Identify which cell holds the provided text, then report its [x, y] central coordinate. 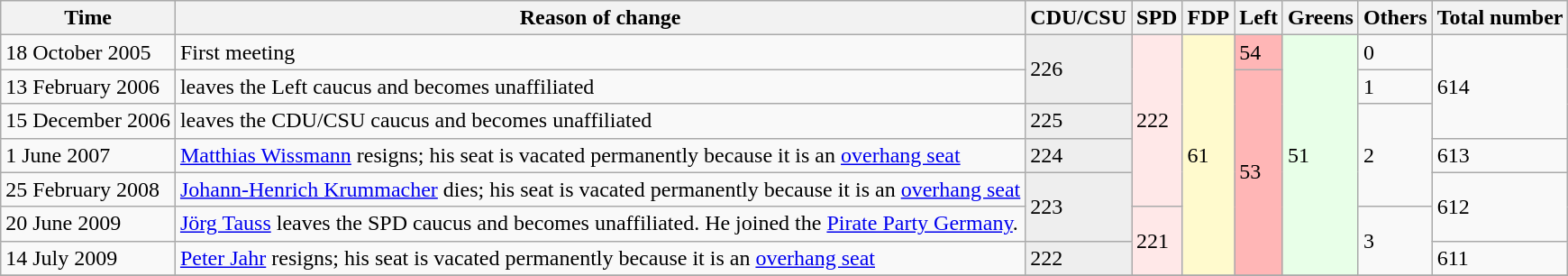
54 [1259, 52]
18 October 2005 [88, 52]
223 [1079, 207]
Reason of change [600, 18]
1 [1395, 87]
1 June 2007 [88, 155]
25 February 2008 [88, 189]
First meeting [600, 52]
13 February 2006 [88, 87]
leaves the Left caucus and becomes unaffiliated [600, 87]
3 [1395, 241]
Total number [1500, 18]
614 [1500, 87]
SPD [1157, 18]
225 [1079, 121]
Greens [1320, 18]
2 [1395, 155]
leaves the CDU/CSU caucus and becomes unaffiliated [600, 121]
0 [1395, 52]
51 [1320, 155]
20 June 2009 [88, 224]
CDU/CSU [1079, 18]
53 [1259, 172]
61 [1208, 155]
611 [1500, 258]
Time [88, 18]
14 July 2009 [88, 258]
Peter Jahr resigns; his seat is vacated permanently because it is an overhang seat [600, 258]
Matthias Wissmann resigns; his seat is vacated permanently because it is an overhang seat [600, 155]
15 December 2006 [88, 121]
Left [1259, 18]
612 [1500, 207]
Others [1395, 18]
613 [1500, 155]
Johann-Henrich Krummacher dies; his seat is vacated permanently because it is an overhang seat [600, 189]
226 [1079, 69]
224 [1079, 155]
FDP [1208, 18]
221 [1157, 241]
Jörg Tauss leaves the SPD caucus and becomes unaffiliated. He joined the Pirate Party Germany. [600, 224]
